From the cell containing the given text, extract its center point as (X, Y) coordinate. 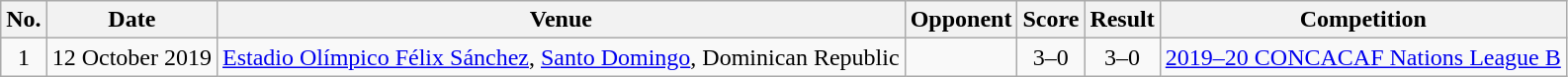
Date (131, 20)
Estadio Olímpico Félix Sánchez, Santo Domingo, Dominican Republic (562, 57)
Result (1122, 20)
1 (24, 57)
No. (24, 20)
Competition (1362, 20)
Venue (562, 20)
2019–20 CONCACAF Nations League B (1362, 57)
Score (1051, 20)
12 October 2019 (131, 57)
Opponent (961, 20)
